Pinpoint the cell where the given text exists, returning its (x, y) midpoint coordinate. 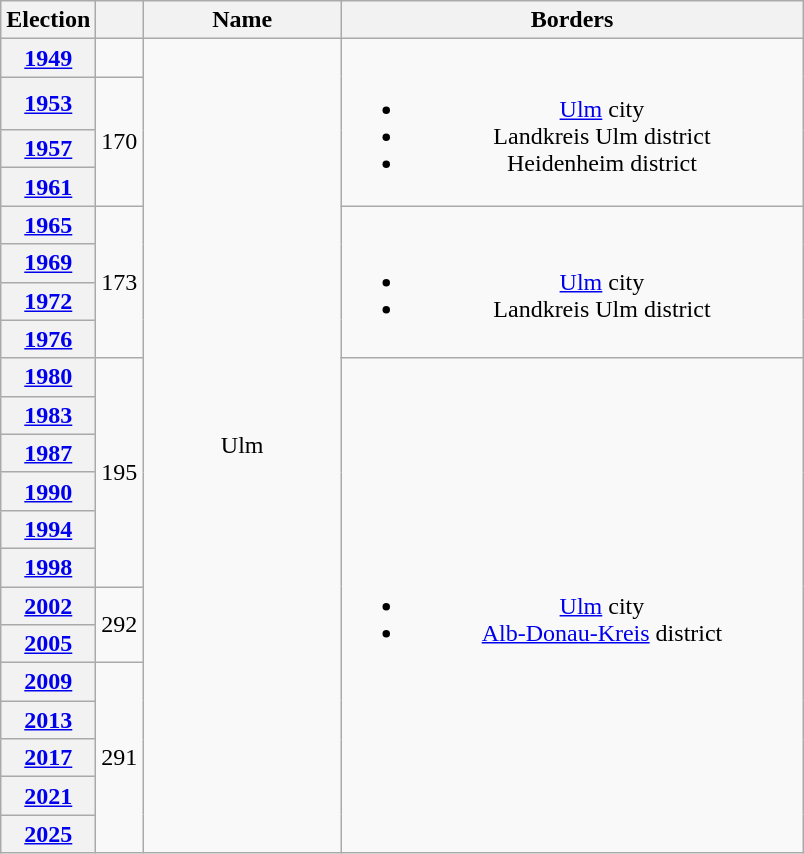
1972 (48, 301)
2005 (48, 644)
1961 (48, 187)
1983 (48, 415)
1976 (48, 339)
Ulm cityLandkreis Ulm districtHeidenheim district (572, 122)
1957 (48, 149)
2025 (48, 834)
Ulm cityLandkreis Ulm district (572, 282)
2017 (48, 758)
195 (120, 472)
Ulm (242, 446)
Ulm cityAlb-Donau-Kreis district (572, 606)
2013 (48, 720)
2009 (48, 682)
Election (48, 20)
2002 (48, 605)
Name (242, 20)
1990 (48, 491)
1965 (48, 225)
1998 (48, 567)
1994 (48, 529)
173 (120, 282)
2021 (48, 796)
1969 (48, 263)
1980 (48, 377)
292 (120, 624)
170 (120, 142)
1987 (48, 453)
Borders (572, 20)
291 (120, 758)
1949 (48, 58)
1953 (48, 104)
